Extract the [x, y] coordinate from the center of the cell holding the provided text.  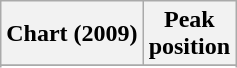
Chart (2009) [72, 34]
Peakposition [189, 34]
